Locate the cell with the specified text and output its [x, y] center coordinate. 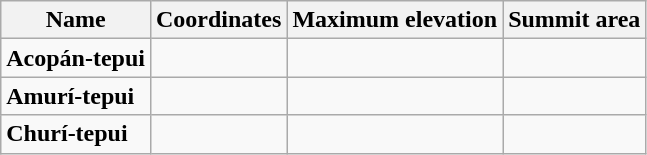
Acopán-tepui [76, 58]
Coordinates [218, 20]
Name [76, 20]
Amurí-tepui [76, 96]
Maximum elevation [395, 20]
Summit area [574, 20]
Churí-tepui [76, 134]
